Output the [X, Y] coordinate of the center of the cell containing the given text.  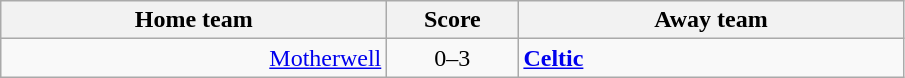
Motherwell [194, 58]
Celtic [711, 58]
Score [452, 20]
0–3 [452, 58]
Away team [711, 20]
Home team [194, 20]
